Extract the (X, Y) coordinate from the center of the cell holding the provided text.  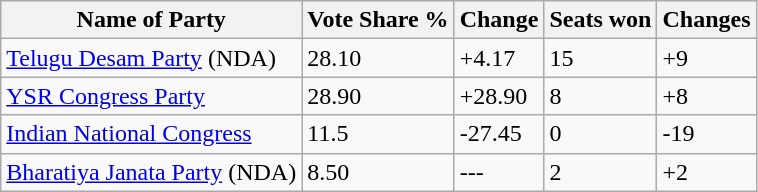
+8 (706, 96)
-19 (706, 134)
YSR Congress Party (152, 96)
+2 (706, 172)
-27.45 (499, 134)
Seats won (600, 20)
+4.17 (499, 58)
Telugu Desam Party (NDA) (152, 58)
15 (600, 58)
+28.90 (499, 96)
Bharatiya Janata Party (NDA) (152, 172)
+9 (706, 58)
11.5 (378, 134)
Name of Party (152, 20)
8.50 (378, 172)
28.10 (378, 58)
Changes (706, 20)
28.90 (378, 96)
2 (600, 172)
Indian National Congress (152, 134)
0 (600, 134)
Vote Share % (378, 20)
8 (600, 96)
--- (499, 172)
Change (499, 20)
